Return [x, y] of the center of cell containing provided text 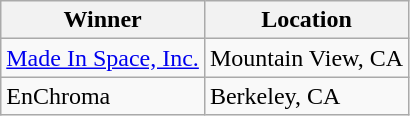
EnChroma [103, 96]
Winner [103, 20]
Location [306, 20]
Mountain View, CA [306, 58]
Berkeley, CA [306, 96]
Made In Space, Inc. [103, 58]
